Return the (x, y) coordinate for the center point of the cell that contains the specified text.  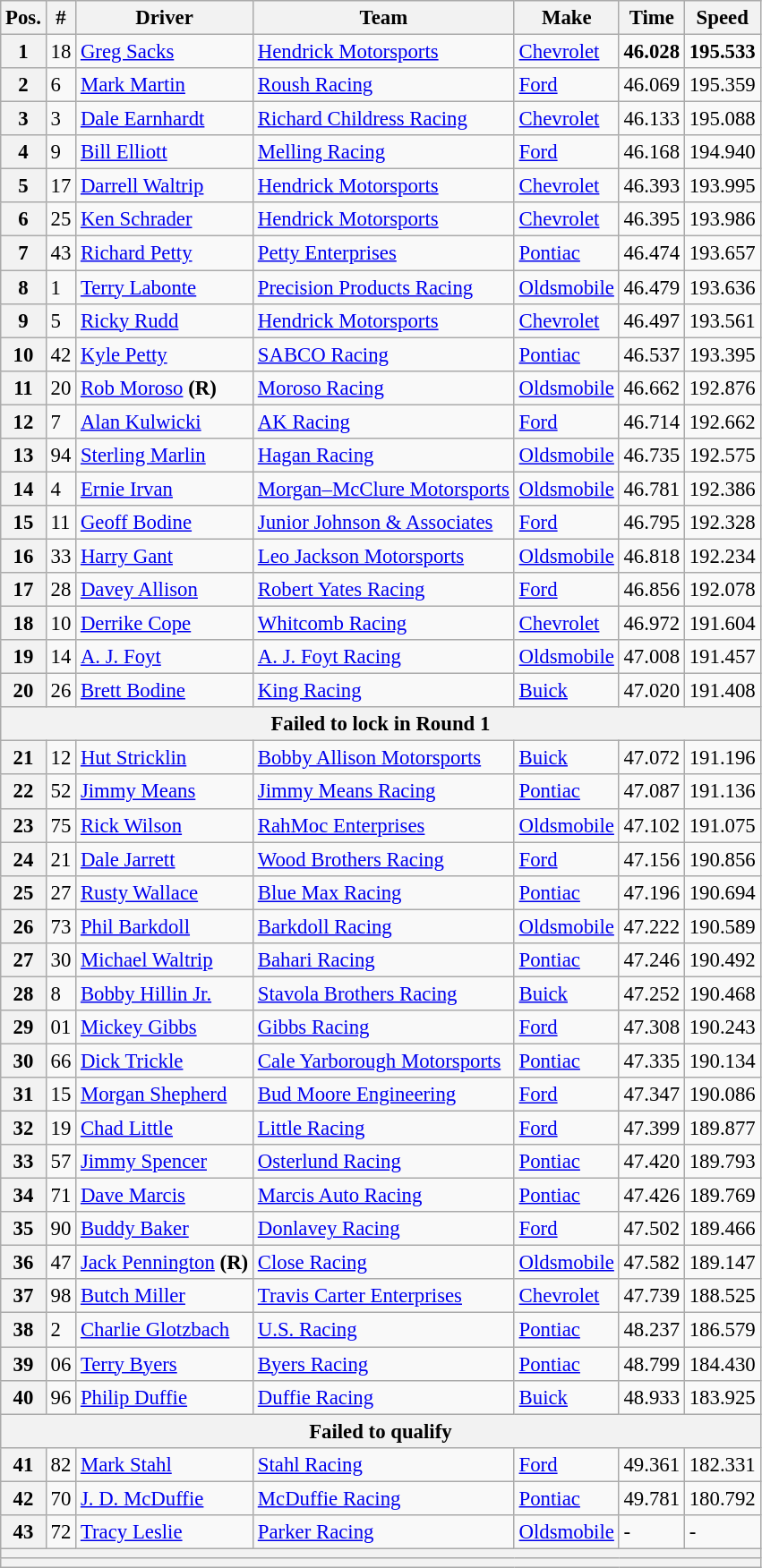
Bobby Hillin Jr. (165, 993)
47.399 (652, 1129)
Junior Johnson & Associates (383, 523)
Precision Products Racing (383, 287)
Duffie Racing (383, 1397)
Phil Barkdoll (165, 926)
Richard Petty (165, 253)
46.069 (652, 85)
34 (23, 1196)
46.395 (652, 219)
Geoff Bodine (165, 523)
193.995 (722, 186)
Marcis Auto Racing (383, 1196)
191.457 (722, 657)
Bahari Racing (383, 960)
Greg Sacks (165, 52)
46.795 (652, 523)
47.739 (652, 1297)
47.020 (652, 691)
183.925 (722, 1397)
McDuffie Racing (383, 1498)
Bud Moore Engineering (383, 1095)
46.028 (652, 52)
Pos. (23, 18)
Chad Little (165, 1129)
46.168 (652, 152)
Gibbs Racing (383, 1027)
66 (61, 1061)
01 (61, 1027)
Terry Byers (165, 1364)
192.662 (722, 422)
40 (23, 1397)
37 (23, 1297)
36 (23, 1263)
Morgan–McClure Motorsports (383, 489)
32 (23, 1129)
Jimmy Means Racing (383, 792)
52 (61, 792)
A. J. Foyt Racing (383, 657)
Failed to lock in Round 1 (381, 724)
Rusty Wallace (165, 892)
Butch Miller (165, 1297)
Barkdoll Racing (383, 926)
46.662 (652, 388)
29 (23, 1027)
24 (23, 859)
190.589 (722, 926)
191.075 (722, 825)
194.940 (722, 152)
75 (61, 825)
47.196 (652, 892)
189.147 (722, 1263)
190.694 (722, 892)
Derrike Cope (165, 624)
Morgan Shepherd (165, 1095)
96 (61, 1397)
47.252 (652, 993)
189.877 (722, 1129)
Jimmy Means (165, 792)
A. J. Foyt (165, 657)
49.781 (652, 1498)
47.420 (652, 1162)
192.876 (722, 388)
Mickey Gibbs (165, 1027)
35 (23, 1229)
Hagan Racing (383, 456)
70 (61, 1498)
Make (566, 18)
Buddy Baker (165, 1229)
71 (61, 1196)
46.735 (652, 456)
47.222 (652, 926)
Rick Wilson (165, 825)
22 (23, 792)
193.636 (722, 287)
Melling Racing (383, 152)
Darrell Waltrip (165, 186)
Hut Stricklin (165, 758)
47.335 (652, 1061)
189.793 (722, 1162)
Dave Marcis (165, 1196)
191.408 (722, 691)
46.972 (652, 624)
47.008 (652, 657)
Harry Gant (165, 556)
Failed to qualify (381, 1431)
47 (61, 1263)
46.393 (652, 186)
Dale Earnhardt (165, 119)
Stavola Brothers Racing (383, 993)
Jack Pennington (R) (165, 1263)
Ken Schrader (165, 219)
Cale Yarborough Motorsports (383, 1061)
192.234 (722, 556)
Ricky Rudd (165, 320)
Alan Kulwicki (165, 422)
Leo Jackson Motorsports (383, 556)
Mark Stahl (165, 1464)
Roush Racing (383, 85)
Rob Moroso (R) (165, 388)
188.525 (722, 1297)
195.359 (722, 85)
Blue Max Racing (383, 892)
192.386 (722, 489)
49.361 (652, 1464)
J. D. McDuffie (165, 1498)
72 (61, 1532)
189.769 (722, 1196)
47.156 (652, 859)
82 (61, 1464)
193.986 (722, 219)
Richard Childress Racing (383, 119)
Time (652, 18)
Close Racing (383, 1263)
47.347 (652, 1095)
Brett Bodine (165, 691)
193.561 (722, 320)
U.S. Racing (383, 1330)
RahMoc Enterprises (383, 825)
46.537 (652, 354)
192.575 (722, 456)
13 (23, 456)
46.818 (652, 556)
46.133 (652, 119)
47.102 (652, 825)
Dick Trickle (165, 1061)
Dale Jarrett (165, 859)
191.136 (722, 792)
Team (383, 18)
47.072 (652, 758)
38 (23, 1330)
57 (61, 1162)
190.243 (722, 1027)
Little Racing (383, 1129)
195.533 (722, 52)
Sterling Marlin (165, 456)
46.479 (652, 287)
King Racing (383, 691)
184.430 (722, 1364)
192.078 (722, 590)
SABCO Racing (383, 354)
# (61, 18)
47.308 (652, 1027)
Davey Allison (165, 590)
190.134 (722, 1061)
46.474 (652, 253)
180.792 (722, 1498)
46.781 (652, 489)
Mark Martin (165, 85)
186.579 (722, 1330)
47.426 (652, 1196)
192.328 (722, 523)
Moroso Racing (383, 388)
Petty Enterprises (383, 253)
47.582 (652, 1263)
195.088 (722, 119)
73 (61, 926)
Speed (722, 18)
AK Racing (383, 422)
46.497 (652, 320)
46.714 (652, 422)
190.492 (722, 960)
Parker Racing (383, 1532)
Ernie Irvan (165, 489)
23 (23, 825)
98 (61, 1297)
31 (23, 1095)
Terry Labonte (165, 287)
90 (61, 1229)
16 (23, 556)
48.933 (652, 1397)
Driver (165, 18)
Philip Duffie (165, 1397)
Tracy Leslie (165, 1532)
Michael Waltrip (165, 960)
189.466 (722, 1229)
Bobby Allison Motorsports (383, 758)
41 (23, 1464)
Jimmy Spencer (165, 1162)
190.468 (722, 993)
Charlie Glotzbach (165, 1330)
48.799 (652, 1364)
Whitcomb Racing (383, 624)
190.086 (722, 1095)
47.087 (652, 792)
191.196 (722, 758)
06 (61, 1364)
39 (23, 1364)
193.395 (722, 354)
94 (61, 456)
47.502 (652, 1229)
Robert Yates Racing (383, 590)
182.331 (722, 1464)
Wood Brothers Racing (383, 859)
Osterlund Racing (383, 1162)
Donlavey Racing (383, 1229)
Travis Carter Enterprises (383, 1297)
Stahl Racing (383, 1464)
Bill Elliott (165, 152)
47.246 (652, 960)
193.657 (722, 253)
48.237 (652, 1330)
191.604 (722, 624)
46.856 (652, 590)
Kyle Petty (165, 354)
Byers Racing (383, 1364)
190.856 (722, 859)
